From the cell containing the given text, extract its center point as [x, y] coordinate. 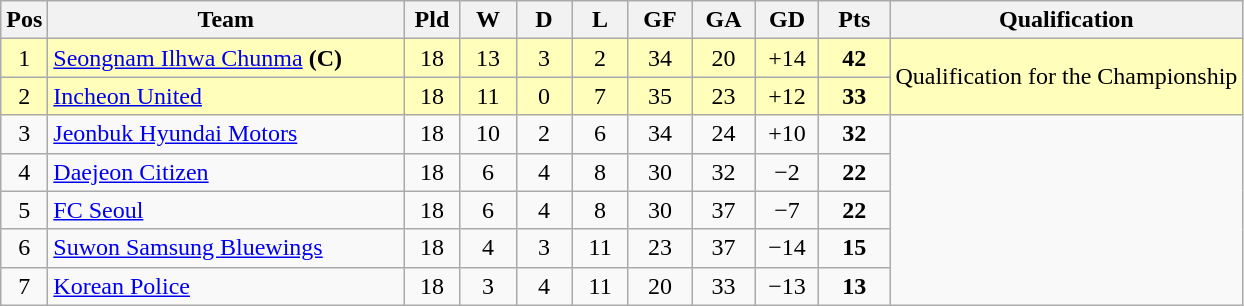
GD [787, 20]
+10 [787, 134]
Suwon Samsung Bluewings [226, 248]
−7 [787, 210]
Pts [854, 20]
42 [854, 58]
−14 [787, 248]
W [488, 20]
15 [854, 248]
FC Seoul [226, 210]
Korean Police [226, 286]
+14 [787, 58]
D [544, 20]
−2 [787, 172]
Qualification for the Championship [1066, 77]
L [600, 20]
Jeonbuk Hyundai Motors [226, 134]
Daejeon Citizen [226, 172]
Qualification [1066, 20]
5 [24, 210]
10 [488, 134]
+12 [787, 96]
Incheon United [226, 96]
GA [724, 20]
Team [226, 20]
1 [24, 58]
GF [660, 20]
Seongnam Ilhwa Chunma (C) [226, 58]
Pos [24, 20]
24 [724, 134]
Pld [432, 20]
−13 [787, 286]
0 [544, 96]
35 [660, 96]
